Capture the cell that displays the provided text and extract its (X, Y) central coordinate. 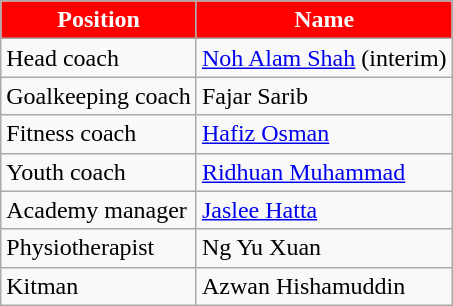
Kitman (99, 286)
Fitness coach (99, 134)
Academy manager (99, 210)
Fajar Sarib (324, 96)
Jaslee Hatta (324, 210)
Ng Yu Xuan (324, 248)
Hafiz Osman (324, 134)
Youth coach (99, 172)
Ridhuan Muhammad (324, 172)
Goalkeeping coach (99, 96)
Noh Alam Shah (interim) (324, 58)
Name (324, 20)
Physiotherapist (99, 248)
Azwan Hishamuddin (324, 286)
Head coach (99, 58)
Position (99, 20)
